Pinpoint the cell where the given text exists, returning its (x, y) midpoint coordinate. 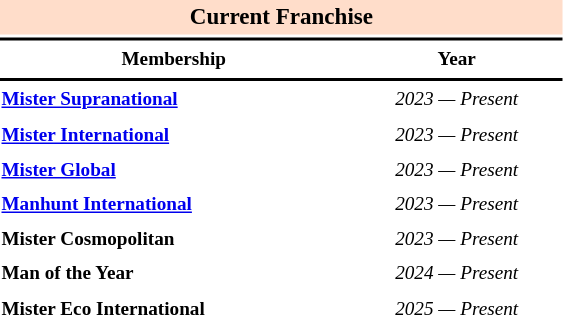
Mister International (174, 135)
Membership (174, 60)
Mister Global (174, 170)
Mister Supranational (174, 101)
Mister Cosmopolitan (174, 240)
Man of the Year (174, 274)
Manhunt International (174, 205)
Current Franchise (282, 18)
Year (457, 60)
2024 — Present (457, 274)
